Extract the (X, Y) coordinate from the center of the cell holding the provided text.  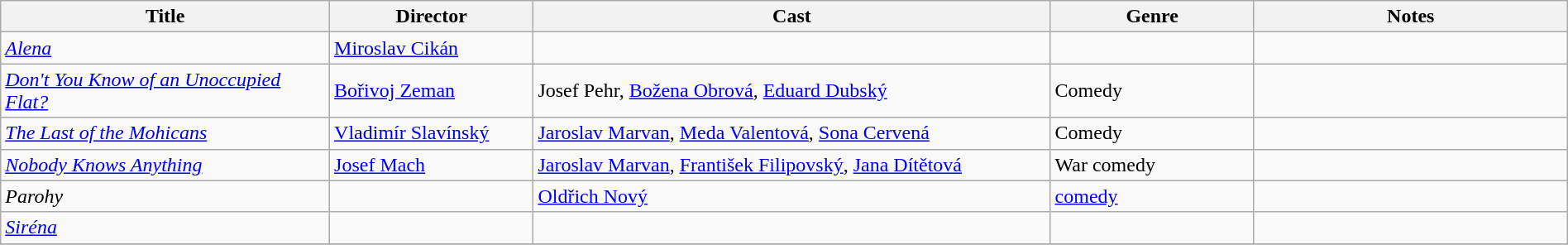
Jaroslav Marvan, František Filipovský, Jana Dítětová (792, 165)
The Last of the Mohicans (165, 133)
Parohy (165, 196)
Title (165, 17)
Oldřich Nový (792, 196)
Josef Mach (432, 165)
Notes (1411, 17)
War comedy (1152, 165)
Don't You Know of an Unoccupied Flat? (165, 91)
Jaroslav Marvan, Meda Valentová, Sona Cervená (792, 133)
comedy (1152, 196)
Cast (792, 17)
Bořivoj Zeman (432, 91)
Genre (1152, 17)
Miroslav Cikán (432, 48)
Josef Pehr, Božena Obrová, Eduard Dubský (792, 91)
Nobody Knows Anything (165, 165)
Alena (165, 48)
Director (432, 17)
Siréna (165, 228)
Vladimír Slavínský (432, 133)
